Find where the given text appears and provide that cell's center as (X, Y) coordinate. 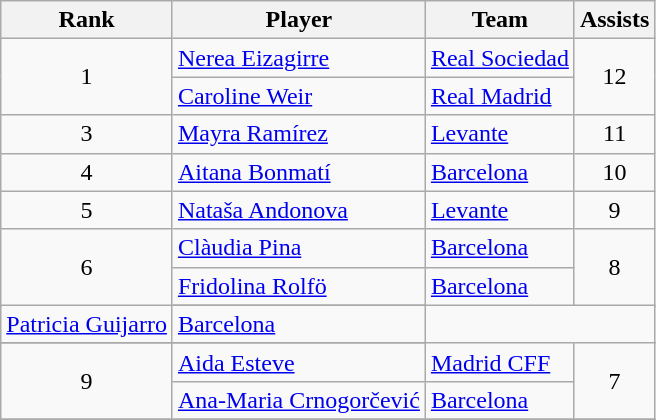
Nerea Eizagirre (298, 58)
10 (614, 172)
Aitana Bonmatí (298, 172)
3 (87, 134)
1 (87, 77)
6 (87, 267)
Player (298, 20)
Real Sociedad (500, 58)
Aida Esteve (298, 362)
Team (500, 20)
Real Madrid (500, 96)
Assists (614, 20)
Mayra Ramírez (298, 134)
8 (614, 267)
Ana-Maria Crnogorčević (298, 400)
11 (614, 134)
7 (614, 381)
5 (87, 210)
Madrid CFF (500, 362)
Caroline Weir (298, 96)
Fridolina Rolfö (298, 286)
12 (614, 77)
Rank (87, 20)
4 (87, 172)
Patricia Guijarro (87, 324)
Nataša Andonova (298, 210)
Clàudia Pina (298, 248)
